Scan for the cell matching the given text and deliver its (X, Y) coordinate at center. 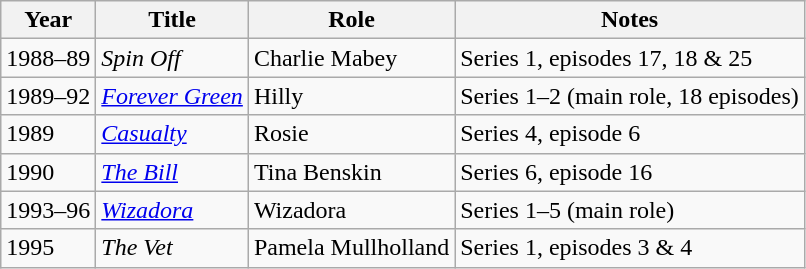
Series 1, episodes 17, 18 & 25 (630, 58)
Role (351, 20)
Spin Off (172, 58)
Tina Benskin (351, 172)
Year (48, 20)
Series 1–5 (main role) (630, 210)
Series 1–2 (main role, 18 episodes) (630, 96)
1989–92 (48, 96)
Pamela Mullholland (351, 248)
1993–96 (48, 210)
The Bill (172, 172)
1989 (48, 134)
1990 (48, 172)
Notes (630, 20)
Rosie (351, 134)
The Vet (172, 248)
Hilly (351, 96)
Charlie Mabey (351, 58)
Title (172, 20)
Series 1, episodes 3 & 4 (630, 248)
Casualty (172, 134)
1995 (48, 248)
Series 4, episode 6 (630, 134)
Series 6, episode 16 (630, 172)
Forever Green (172, 96)
1988–89 (48, 58)
